Find where the given text appears and provide that cell's center as [X, Y] coordinate. 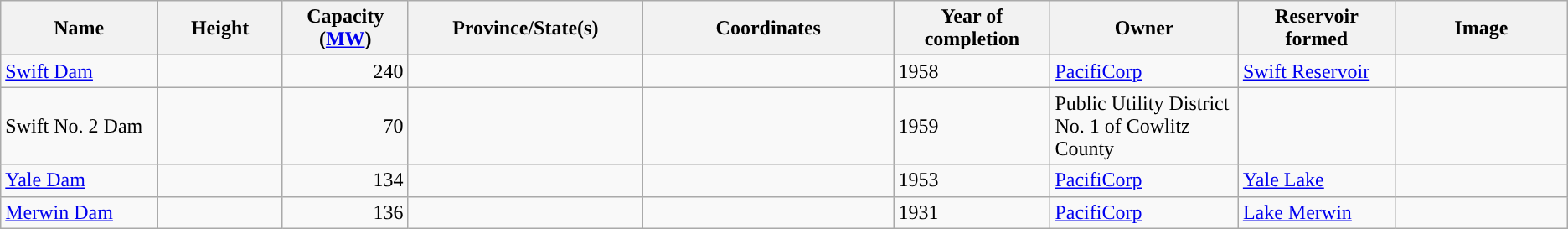
Public Utility District No. 1 of Cowlitz County [1144, 126]
Name [79, 29]
1958 [972, 71]
134 [345, 180]
Yale Dam [79, 180]
Year of completion [972, 29]
1931 [972, 212]
Owner [1144, 29]
Swift Reservoir [1317, 71]
Coordinates [769, 29]
Lake Merwin [1317, 212]
240 [345, 71]
Swift Dam [79, 71]
Height [220, 29]
Image [1481, 29]
1953 [972, 180]
Province/State(s) [526, 29]
Merwin Dam [79, 212]
Reservoir formed [1317, 29]
Capacity (MW) [345, 29]
Swift No. 2 Dam [79, 126]
1959 [972, 126]
136 [345, 212]
70 [345, 126]
Yale Lake [1317, 180]
